Detect which cell encompasses the target text, then output its (X, Y) center coordinate. 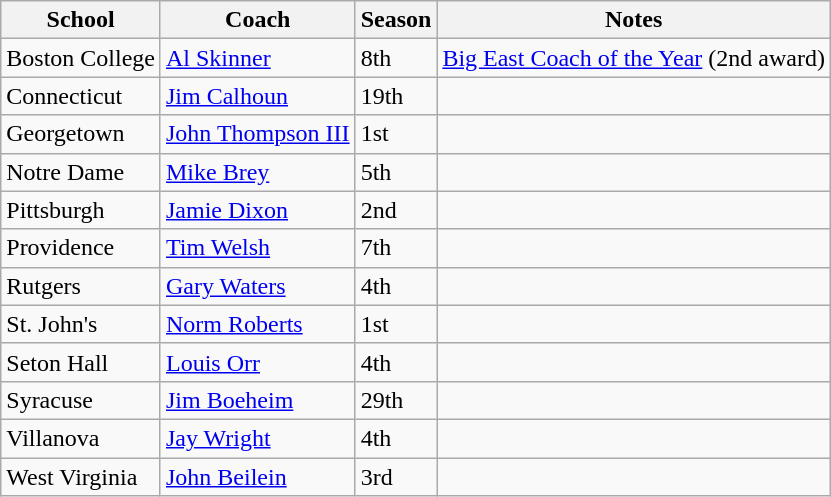
7th (396, 248)
Jim Calhoun (258, 96)
Jamie Dixon (258, 210)
Georgetown (81, 134)
2nd (396, 210)
Seton Hall (81, 362)
Norm Roberts (258, 324)
Boston College (81, 58)
Villanova (81, 438)
Syracuse (81, 400)
Gary Waters (258, 286)
Tim Welsh (258, 248)
29th (396, 400)
John Beilein (258, 477)
Providence (81, 248)
St. John's (81, 324)
Jay Wright (258, 438)
3rd (396, 477)
Al Skinner (258, 58)
8th (396, 58)
Notes (634, 20)
Louis Orr (258, 362)
West Virginia (81, 477)
Coach (258, 20)
5th (396, 172)
Mike Brey (258, 172)
Pittsburgh (81, 210)
School (81, 20)
Connecticut (81, 96)
Season (396, 20)
Big East Coach of the Year (2nd award) (634, 58)
19th (396, 96)
John Thompson III (258, 134)
Rutgers (81, 286)
Jim Boeheim (258, 400)
Notre Dame (81, 172)
